For the text-containing cell, return its midpoint in [X, Y] coordinate format. 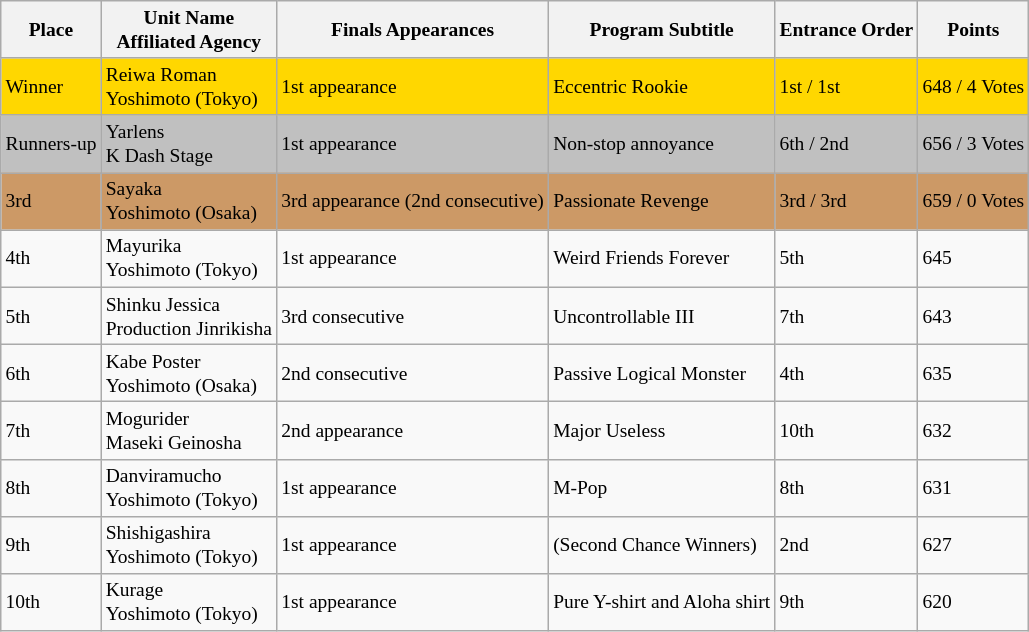
Winner [51, 86]
Points [974, 30]
620 [974, 602]
Major Useless [661, 430]
Unit NameAffiliated Agency [189, 30]
635 [974, 372]
MayurikaYoshimoto (Tokyo) [189, 258]
Kabe PosterYoshimoto (Osaka) [189, 372]
631 [974, 488]
Reiwa RomanYoshimoto (Tokyo) [189, 86]
632 [974, 430]
3rd [51, 202]
659 / 0 Votes [974, 202]
Place [51, 30]
3rd / 3rd [846, 202]
645 [974, 258]
Eccentric Rookie [661, 86]
Passionate Revenge [661, 202]
ShishigashiraYoshimoto (Tokyo) [189, 544]
643 [974, 316]
M-Pop [661, 488]
656 / 3 Votes [974, 144]
6th / 2nd [846, 144]
2nd consecutive [413, 372]
Uncontrollable III [661, 316]
SayakaYoshimoto (Osaka) [189, 202]
(Second Chance Winners) [661, 544]
627 [974, 544]
YarlensK Dash Stage [189, 144]
3rd consecutive [413, 316]
Shinku JessicaProduction Jinrikisha [189, 316]
Program Subtitle [661, 30]
Non-stop annoyance [661, 144]
Weird Friends Forever [661, 258]
Finals Appearances [413, 30]
KurageYoshimoto (Tokyo) [189, 602]
3rd appearance (2nd consecutive) [413, 202]
MoguriderMaseki Geinosha [189, 430]
2nd [846, 544]
2nd appearance [413, 430]
6th [51, 372]
DanviramuchoYoshimoto (Tokyo) [189, 488]
1st / 1st [846, 86]
648 / 4 Votes [974, 86]
Entrance Order [846, 30]
Runners-up [51, 144]
Pure Y-shirt and Aloha shirt [661, 602]
Passive Logical Monster [661, 372]
